Locate the cell with the specified text and output its (X, Y) center coordinate. 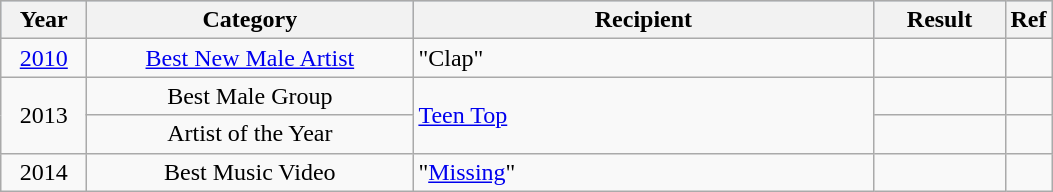
Artist of the Year (250, 134)
Best Male Group (250, 96)
Recipient (644, 20)
Year (44, 20)
2013 (44, 115)
Ref (1028, 20)
Result (940, 20)
Category (250, 20)
"Missing" (644, 172)
Teen Top (644, 115)
2014 (44, 172)
Best New Male Artist (250, 58)
"Clap" (644, 58)
2010 (44, 58)
Best Music Video (250, 172)
